Identify which cell holds the provided text, then report its [X, Y] central coordinate. 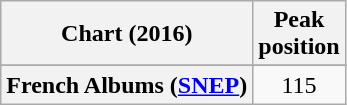
Peakposition [299, 34]
115 [299, 85]
Chart (2016) [127, 34]
French Albums (SNEP) [127, 85]
